Determine the [X, Y] coordinate at the center of the cell enclosing the given text.  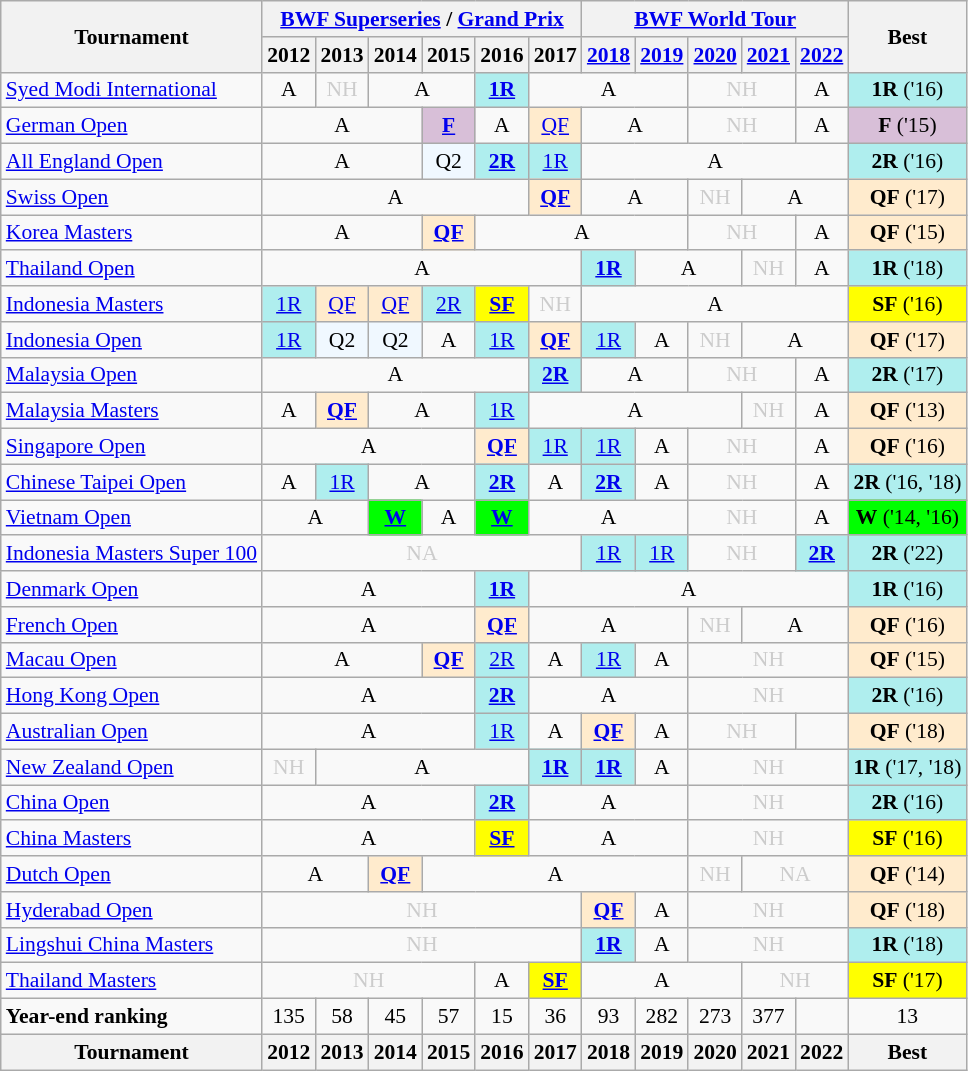
F ('15) [907, 126]
Hyderabad Open [132, 910]
Chinese Taipei Open [132, 482]
QF ('14) [907, 874]
Vietnam Open [132, 518]
1R ('17, '18) [907, 767]
New Zealand Open [132, 767]
Syed Modi International [132, 90]
57 [448, 1017]
All England Open [132, 162]
German Open [132, 126]
273 [714, 1017]
15 [502, 1017]
Lingshui China Masters [132, 945]
BWF Superseries / Grand Prix [422, 19]
93 [608, 1017]
F [448, 126]
Korea Masters [132, 233]
Denmark Open [132, 589]
China Open [132, 803]
Indonesia Masters Super 100 [132, 554]
Australian Open [132, 732]
French Open [132, 625]
Malaysia Masters [132, 411]
36 [556, 1017]
45 [396, 1017]
Macau Open [132, 660]
2R ('17) [907, 375]
Swiss Open [132, 197]
BWF World Tour [715, 19]
QF ('13) [907, 411]
Dutch Open [132, 874]
China Masters [132, 839]
Indonesia Masters [132, 304]
2R ('16, '18) [907, 482]
377 [768, 1017]
Singapore Open [132, 447]
135 [288, 1017]
W ('14, '16) [907, 518]
Hong Kong Open [132, 696]
Indonesia Open [132, 340]
2R ('22) [907, 554]
282 [662, 1017]
Malaysia Open [132, 375]
Thailand Masters [132, 981]
Year-end ranking [132, 1017]
SF ('17) [907, 981]
Thailand Open [132, 269]
58 [342, 1017]
13 [907, 1017]
